For the text-containing cell, return its midpoint in (X, Y) coordinate format. 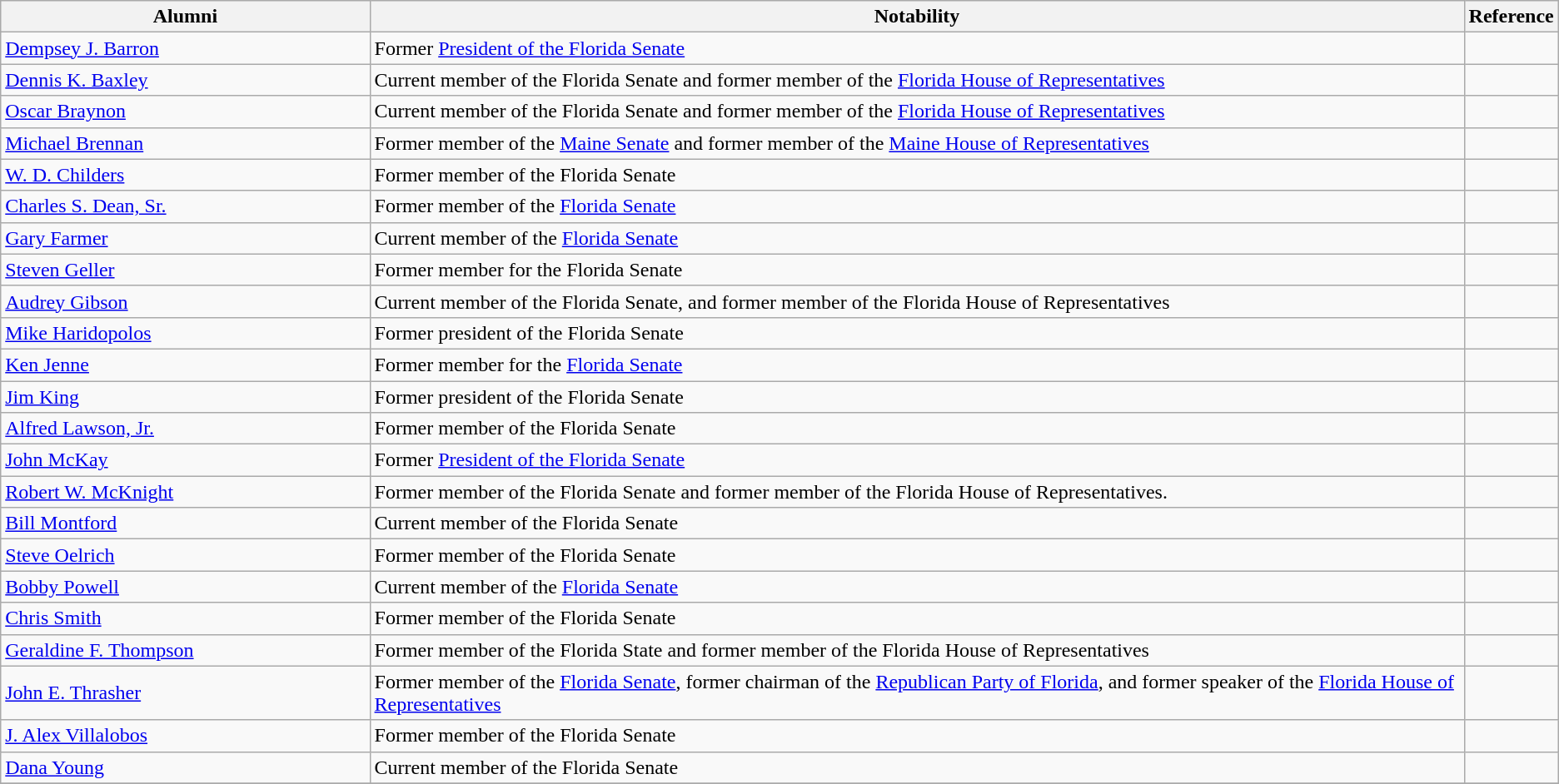
Bobby Powell (185, 587)
Alfred Lawson, Jr. (185, 429)
Geraldine F. Thompson (185, 650)
Jim King (185, 397)
Ken Jenne (185, 365)
Oscar Braynon (185, 112)
Dempsey J. Barron (185, 48)
J. Alex Villalobos (185, 736)
Steven Geller (185, 270)
Gary Farmer (185, 238)
Former member of the Florida Senate, former chairman of the Republican Party of Florida, and former speaker of the Florida House of Representatives (917, 692)
Alumni (185, 17)
Michael Brennan (185, 143)
Former member of the Maine Senate and former member of the Maine House of Representatives (917, 143)
Mike Haridopolos (185, 333)
Charles S. Dean, Sr. (185, 206)
Current member of the Florida Senate, and former member of the Florida House of Representatives (917, 301)
W. D. Childers (185, 175)
John E. Thrasher (185, 692)
Dennis K. Baxley (185, 80)
Notability (917, 17)
Bill Montford (185, 523)
Chris Smith (185, 618)
Dana Young (185, 767)
Steve Oelrich (185, 555)
Robert W. McKnight (185, 492)
John McKay (185, 460)
Former member of the Florida Senate and former member of the Florida House of Representatives. (917, 492)
Reference (1511, 17)
Audrey Gibson (185, 301)
Former member of the Florida State and former member of the Florida House of Representatives (917, 650)
